Return the [x, y] coordinate for the center point of the cell that contains the specified text.  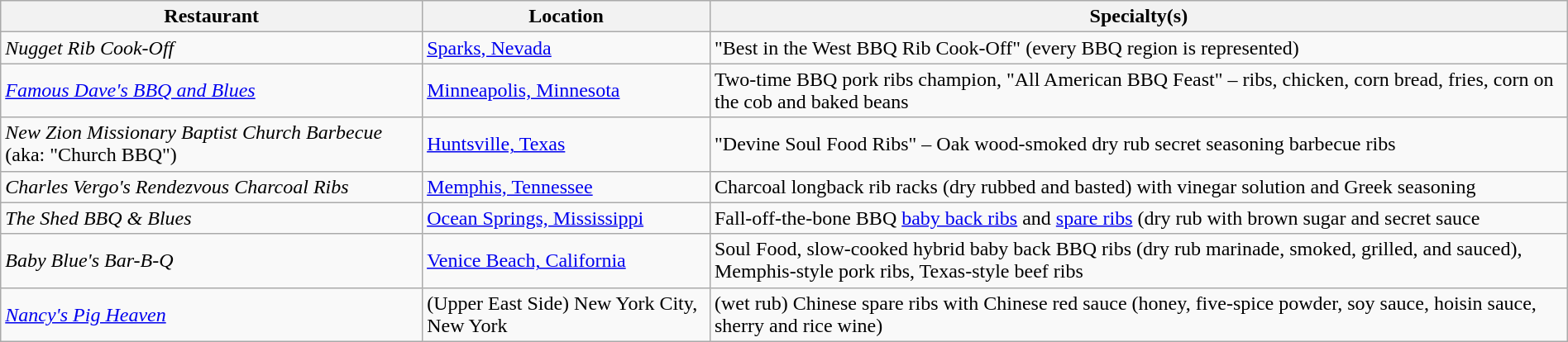
Minneapolis, Minnesota [566, 91]
Ocean Springs, Mississippi [566, 218]
Nancy's Pig Heaven [212, 314]
Charcoal longback rib racks (dry rubbed and basted) with vinegar solution and Greek seasoning [1138, 187]
Two-time BBQ pork ribs champion, "All American BBQ Feast" – ribs, chicken, corn bread, fries, corn on the cob and baked beans [1138, 91]
Charles Vergo's Rendezvous Charcoal Ribs [212, 187]
Sparks, Nevada [566, 48]
Venice Beach, California [566, 261]
Nugget Rib Cook-Off [212, 48]
"Devine Soul Food Ribs" – Oak wood-smoked dry rub secret seasoning barbecue ribs [1138, 144]
Fall-off-the-bone BBQ baby back ribs and spare ribs (dry rub with brown sugar and secret sauce [1138, 218]
Location [566, 17]
Memphis, Tennessee [566, 187]
(wet rub) Chinese spare ribs with Chinese red sauce (honey, five-spice powder, soy sauce, hoisin sauce, sherry and rice wine) [1138, 314]
The Shed BBQ & Blues [212, 218]
New Zion Missionary Baptist Church Barbecue (aka: "Church BBQ") [212, 144]
(Upper East Side) New York City, New York [566, 314]
Famous Dave's BBQ and Blues [212, 91]
Soul Food, slow-cooked hybrid baby back BBQ ribs (dry rub marinade, smoked, grilled, and sauced), Memphis-style pork ribs, Texas-style beef ribs [1138, 261]
Specialty(s) [1138, 17]
Restaurant [212, 17]
Baby Blue's Bar-B-Q [212, 261]
"Best in the West BBQ Rib Cook-Off" (every BBQ region is represented) [1138, 48]
Huntsville, Texas [566, 144]
